Output the (X, Y) coordinate of the center of the cell containing the given text.  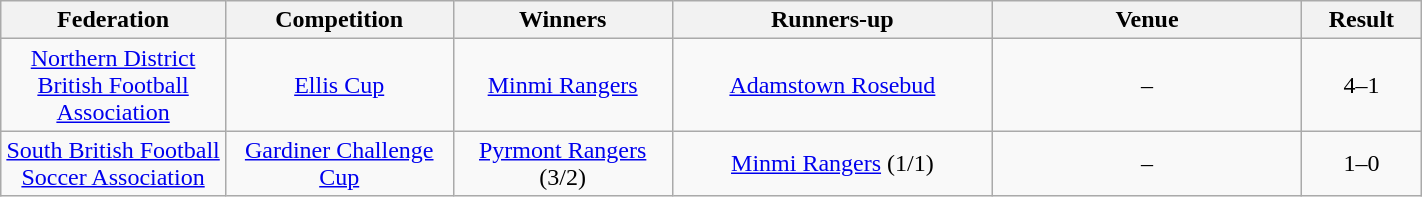
1–0 (1362, 164)
Adamstown Rosebud (832, 85)
Minmi Rangers (1/1) (832, 164)
Minmi Rangers (562, 85)
Venue (1146, 20)
South British Football Soccer Association (114, 164)
4–1 (1362, 85)
Competition (339, 20)
Gardiner Challenge Cup (339, 164)
Result (1362, 20)
Pyrmont Rangers (3/2) (562, 164)
Winners (562, 20)
Federation (114, 20)
Runners-up (832, 20)
Northern District British Football Association (114, 85)
Ellis Cup (339, 85)
